For the text-containing cell, return its midpoint in (x, y) coordinate format. 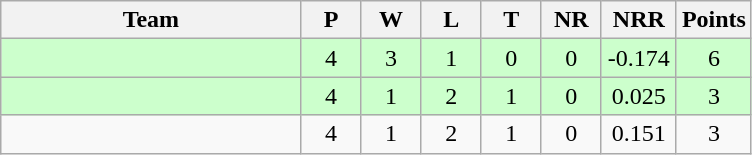
-0.174 (638, 58)
T (511, 20)
0.151 (638, 134)
Team (151, 20)
NR (571, 20)
NRR (638, 20)
L (451, 20)
0.025 (638, 96)
P (331, 20)
Points (714, 20)
6 (714, 58)
W (391, 20)
